Determine the (x, y) coordinate at the center of the cell enclosing the given text.  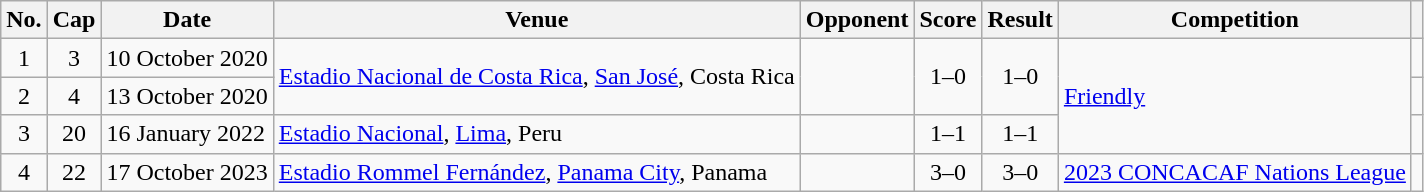
Competition (1234, 20)
Date (187, 20)
Score (948, 20)
1 (24, 58)
No. (24, 20)
16 January 2022 (187, 134)
Estadio Nacional, Lima, Peru (536, 134)
17 October 2023 (187, 172)
Friendly (1234, 96)
10 October 2020 (187, 58)
20 (74, 134)
2 (24, 96)
22 (74, 172)
Opponent (857, 20)
Result (1020, 20)
Cap (74, 20)
Estadio Rommel Fernández, Panama City, Panama (536, 172)
Estadio Nacional de Costa Rica, San José, Costa Rica (536, 77)
13 October 2020 (187, 96)
2023 CONCACAF Nations League (1234, 172)
Venue (536, 20)
